Provide the [x, y] coordinate of the cell's center where the given text is located.  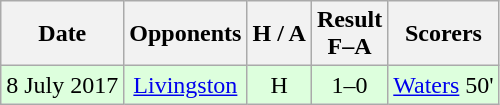
H / A [279, 34]
H [279, 85]
ResultF–A [349, 34]
1–0 [349, 85]
8 July 2017 [62, 85]
Waters 50' [444, 85]
Opponents [186, 34]
Date [62, 34]
Livingston [186, 85]
Scorers [444, 34]
